Locate the cell with the specified text and output its (X, Y) center coordinate. 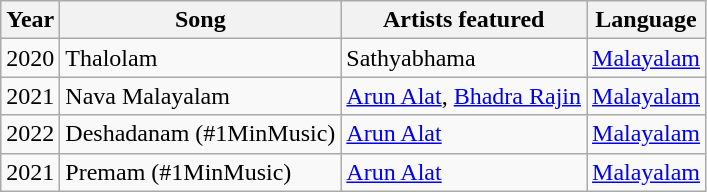
Song (200, 20)
Sathyabhama (464, 58)
Arun Alat, Bhadra Rajin (464, 96)
Language (646, 20)
Year (30, 20)
Artists featured (464, 20)
2020 (30, 58)
2022 (30, 134)
Premam (#1MinMusic) (200, 172)
Deshadanam (#1MinMusic) (200, 134)
Nava Malayalam (200, 96)
Thalolam (200, 58)
